Scan for the cell matching the given text and deliver its [x, y] coordinate at center. 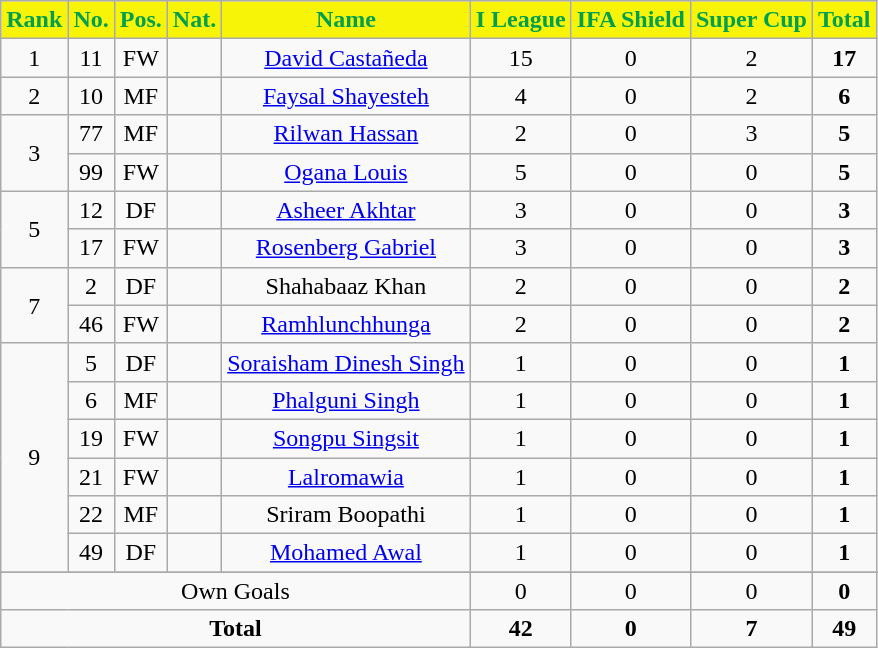
12 [91, 210]
42 [520, 629]
Soraisham Dinesh Singh [346, 362]
Sriram Boopathi [346, 515]
19 [91, 438]
Name [346, 20]
Ogana Louis [346, 172]
Phalguni Singh [346, 400]
Lalromawia [346, 477]
Own Goals [236, 591]
9 [34, 457]
David Castañeda [346, 58]
Rosenberg Gabriel [346, 248]
Mohamed Awal [346, 553]
Faysal Shayesteh [346, 96]
22 [91, 515]
4 [520, 96]
IFA Shield [630, 20]
No. [91, 20]
15 [520, 58]
Rank [34, 20]
Asheer Akhtar [346, 210]
Pos. [140, 20]
Songpu Singsit [346, 438]
99 [91, 172]
77 [91, 134]
11 [91, 58]
Ramhlunchhunga [346, 324]
Super Cup [751, 20]
10 [91, 96]
I League [520, 20]
21 [91, 477]
Nat. [194, 20]
46 [91, 324]
Rilwan Hassan [346, 134]
Shahabaaz Khan [346, 286]
